Return the [x, y] coordinate for the center point of the cell that contains the specified text.  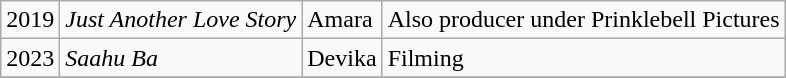
Devika [342, 58]
2019 [30, 20]
Saahu Ba [181, 58]
2023 [30, 58]
Also producer under Prinklebell Pictures [584, 20]
Just Another Love Story [181, 20]
Filming [584, 58]
Amara [342, 20]
